From the cell containing the given text, extract its center point as [X, Y] coordinate. 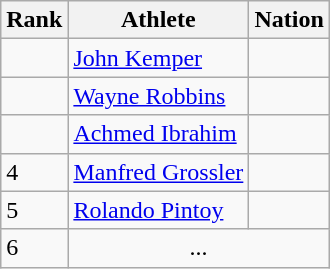
John Kemper [158, 58]
Wayne Robbins [158, 96]
4 [34, 172]
Athlete [158, 20]
Achmed Ibrahim [158, 134]
... [198, 248]
5 [34, 210]
6 [34, 248]
Rolando Pintoy [158, 210]
Nation [289, 20]
Manfred Grossler [158, 172]
Rank [34, 20]
